For the text-containing cell, return its midpoint in [X, Y] coordinate format. 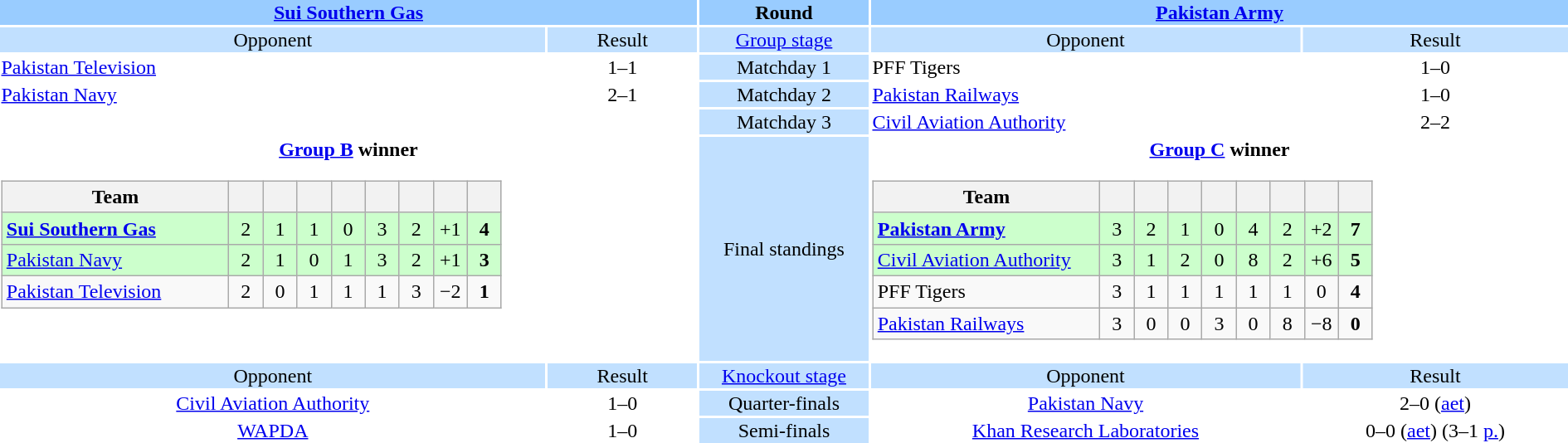
+2 [1321, 228]
Matchday 3 [784, 122]
2–0 (aet) [1435, 403]
Knockout stage [784, 376]
5 [1356, 260]
−2 [450, 291]
−8 [1321, 323]
Semi-finals [784, 431]
2–1 [622, 95]
7 [1356, 228]
2–2 [1435, 122]
+6 [1321, 260]
0–0 (aet) (3–1 p.) [1435, 431]
Group B winner Team Sui Southern Gas 2 1 1 0 3 2 +1 4 Pakistan Navy 2 1 0 1 3 2 +1 3 Pakistan Television 2 0 1 1 1 3 −2 1 [348, 249]
Quarter-finals [784, 403]
Final standings [784, 249]
1–1 [622, 67]
Matchday 1 [784, 67]
WAPDA [273, 431]
Matchday 2 [784, 95]
Round [784, 12]
Group stage [784, 40]
Khan Research Laboratories [1085, 431]
